From the cell containing the given text, extract its center point as (X, Y) coordinate. 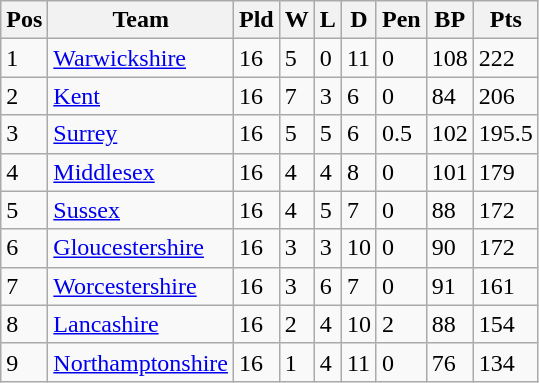
154 (506, 324)
Worcestershire (141, 286)
Team (141, 20)
Pos (24, 20)
134 (506, 362)
206 (506, 96)
195.5 (506, 134)
Surrey (141, 134)
179 (506, 172)
101 (450, 172)
84 (450, 96)
Gloucestershire (141, 248)
BP (450, 20)
Warwickshire (141, 58)
76 (450, 362)
161 (506, 286)
90 (450, 248)
Sussex (141, 210)
Kent (141, 96)
108 (450, 58)
Pen (401, 20)
D (358, 20)
Pld (257, 20)
102 (450, 134)
Northamptonshire (141, 362)
Pts (506, 20)
Middlesex (141, 172)
222 (506, 58)
9 (24, 362)
91 (450, 286)
Lancashire (141, 324)
W (296, 20)
0.5 (401, 134)
L (328, 20)
